Return the (X, Y) coordinate for the center point of the cell that contains the specified text.  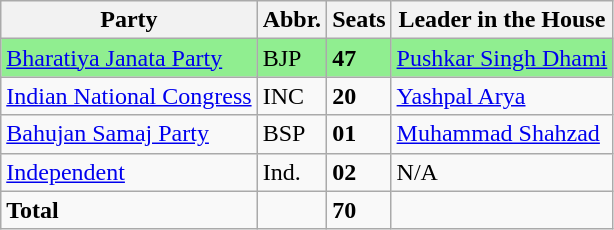
Ind. (292, 172)
02 (359, 172)
20 (359, 96)
47 (359, 58)
Total (129, 210)
Leader in the House (502, 20)
70 (359, 210)
Abbr. (292, 20)
BJP (292, 58)
Party (129, 20)
N/A (502, 172)
01 (359, 134)
Muhammad Shahzad (502, 134)
Seats (359, 20)
BSP (292, 134)
Yashpal Arya (502, 96)
Indian National Congress (129, 96)
Independent (129, 172)
Bharatiya Janata Party (129, 58)
INC (292, 96)
Bahujan Samaj Party (129, 134)
Pushkar Singh Dhami (502, 58)
